Search for the cell housing the specified text and yield its [x, y] center coordinate. 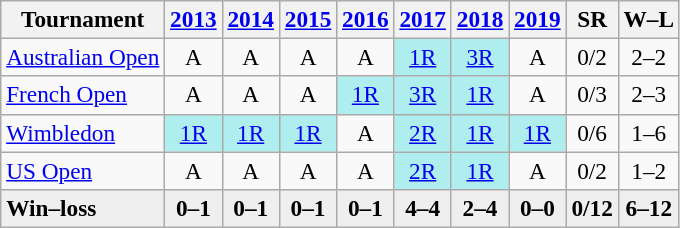
Win–loss [83, 208]
2018 [480, 19]
2019 [538, 19]
0–0 [538, 208]
2017 [422, 19]
2015 [308, 19]
French Open [83, 95]
W–L [648, 19]
0/12 [592, 208]
4–4 [422, 208]
Australian Open [83, 57]
2–3 [648, 95]
Tournament [83, 19]
0/6 [592, 133]
US Open [83, 170]
2–2 [648, 57]
1–6 [648, 133]
Wimbledon [83, 133]
2014 [250, 19]
0/3 [592, 95]
1–2 [648, 170]
SR [592, 19]
2–4 [480, 208]
6–12 [648, 208]
2013 [194, 19]
2016 [366, 19]
